Search for the cell housing the specified text and yield its [x, y] center coordinate. 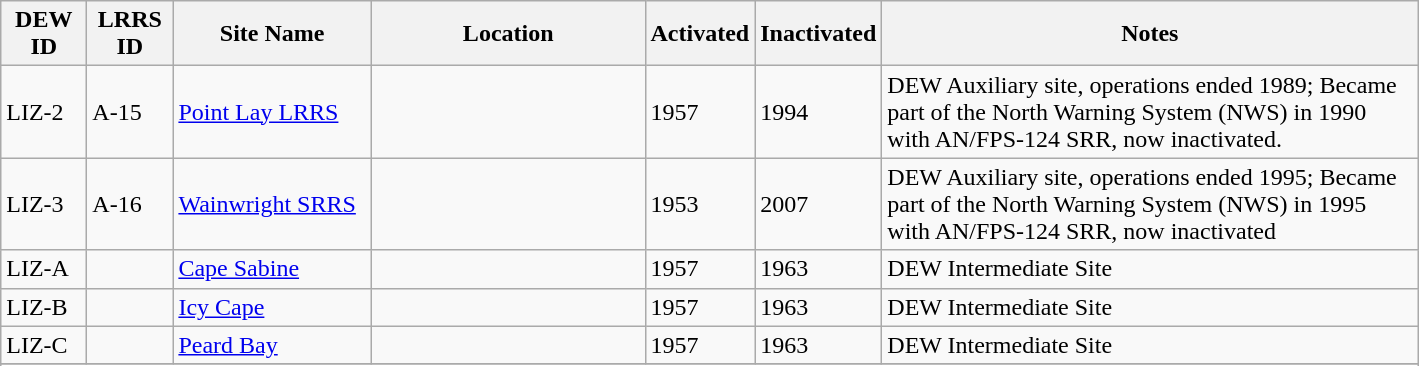
Icy Cape [272, 307]
A-16 [130, 204]
Location [508, 34]
1994 [818, 112]
Activated [700, 34]
Inactivated [818, 34]
2007 [818, 204]
Notes [1150, 34]
LIZ-2 [44, 112]
Cape Sabine [272, 269]
Peard Bay [272, 345]
1953 [700, 204]
DEW Auxiliary site, operations ended 1995; Became part of the North Warning System (NWS) in 1995 with AN/FPS-124 SRR, now inactivated [1150, 204]
LIZ-B [44, 307]
LIZ-C [44, 345]
DEW Auxiliary site, operations ended 1989; Became part of the North Warning System (NWS) in 1990 with AN/FPS-124 SRR, now inactivated. [1150, 112]
LIZ-3 [44, 204]
Site Name [272, 34]
Point Lay LRRS [272, 112]
LIZ-A [44, 269]
LRRS ID [130, 34]
DEW ID [44, 34]
Wainwright SRRS [272, 204]
A-15 [130, 112]
